Search for the cell housing the specified text and yield its [x, y] center coordinate. 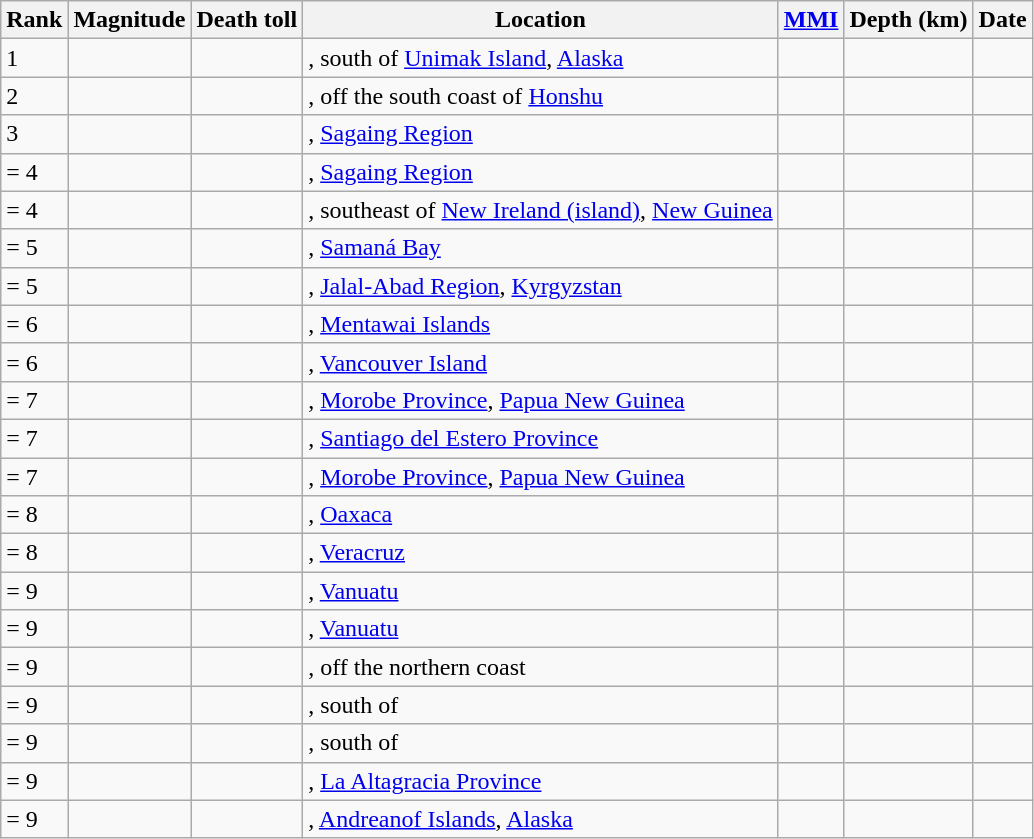
1 [34, 58]
, Andreanof Islands, Alaska [541, 819]
2 [34, 96]
MMI [811, 20]
3 [34, 134]
, off the northern coast [541, 667]
, Veracruz [541, 553]
Date [1002, 20]
Depth (km) [908, 20]
, Samaná Bay [541, 248]
Rank [34, 20]
Location [541, 20]
, Oaxaca [541, 515]
Death toll [247, 20]
, Jalal-Abad Region, Kyrgyzstan [541, 286]
, La Altagracia Province [541, 781]
, south of Unimak Island, Alaska [541, 58]
, Santiago del Estero Province [541, 438]
, southeast of New Ireland (island), New Guinea [541, 210]
, Mentawai Islands [541, 324]
, off the south coast of Honshu [541, 96]
Magnitude [130, 20]
, Vancouver Island [541, 362]
